Find where the given text appears and provide that cell's center as (x, y) coordinate. 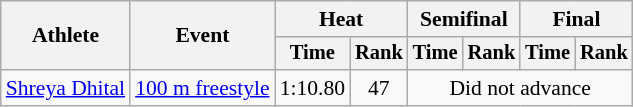
100 m freestyle (202, 88)
Heat (342, 19)
47 (379, 88)
Final (576, 19)
1:10.80 (312, 88)
Did not advance (520, 88)
Semifinal (464, 19)
Shreya Dhital (66, 88)
Event (202, 36)
Athlete (66, 36)
